From the cell containing the given text, extract its center point as (x, y) coordinate. 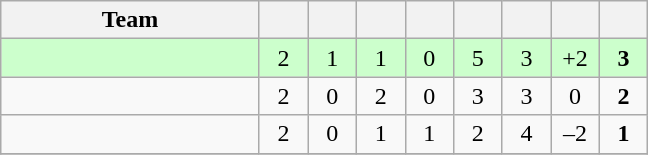
5 (478, 58)
Team (130, 20)
+2 (576, 58)
–2 (576, 134)
4 (526, 134)
